Pinpoint the cell where the given text exists, returning its (x, y) midpoint coordinate. 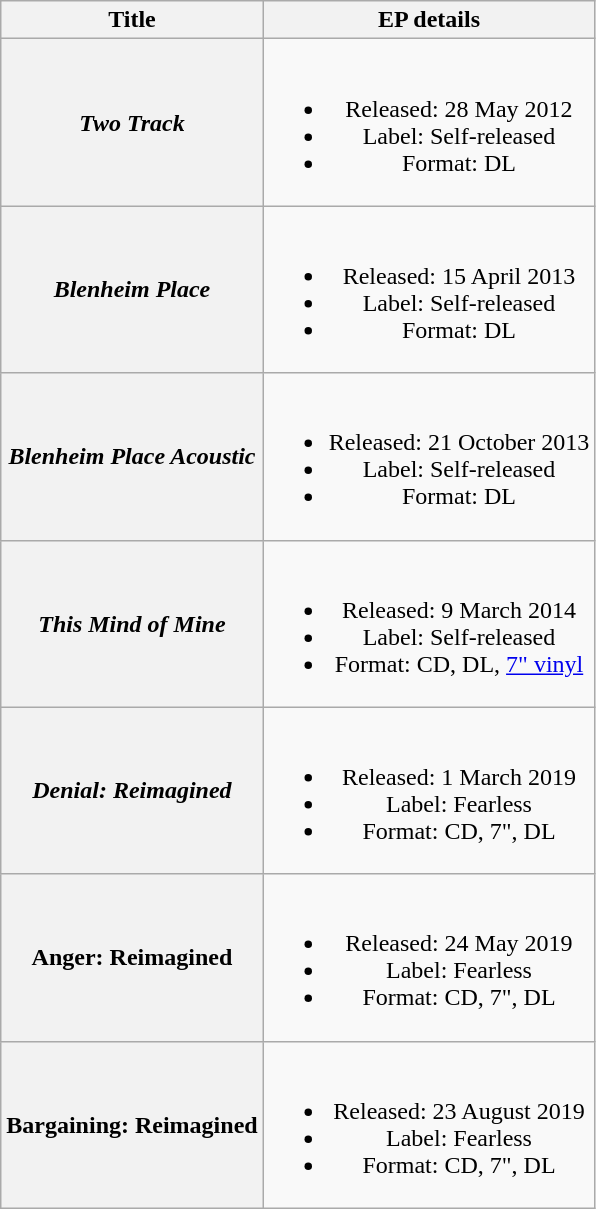
Released: 9 March 2014Label: Self-releasedFormat: CD, DL, 7" vinyl (429, 624)
Released: 1 March 2019Label: FearlessFormat: CD, 7", DL (429, 790)
Released: 23 August 2019Label: FearlessFormat: CD, 7", DL (429, 1124)
Two Track (132, 122)
Released: 28 May 2012Label: Self-releasedFormat: DL (429, 122)
Blenheim Place (132, 290)
Title (132, 20)
Released: 24 May 2019Label: FearlessFormat: CD, 7", DL (429, 958)
Bargaining: Reimagined (132, 1124)
This Mind of Mine (132, 624)
Denial: Reimagined (132, 790)
Anger: Reimagined (132, 958)
EP details (429, 20)
Released: 21 October 2013Label: Self-releasedFormat: DL (429, 456)
Released: 15 April 2013Label: Self-releasedFormat: DL (429, 290)
Blenheim Place Acoustic (132, 456)
